Return the [X, Y] coordinate for the center point of the cell that contains the specified text.  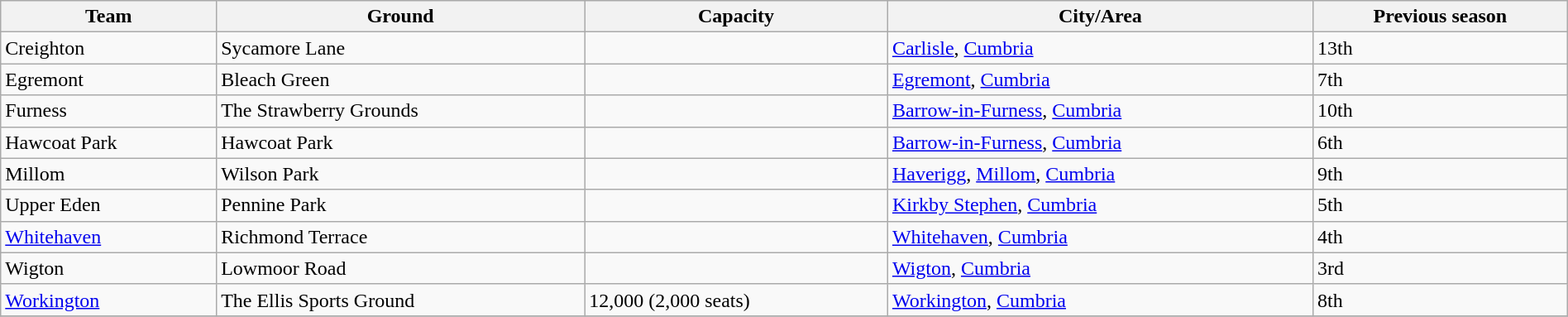
Whitehaven [109, 237]
Pennine Park [400, 205]
Workington [109, 300]
12,000 (2,000 seats) [736, 300]
Wilson Park [400, 174]
Previous season [1440, 17]
6th [1440, 142]
Upper Eden [109, 205]
Lowmoor Road [400, 268]
Team [109, 17]
5th [1440, 205]
City/Area [1100, 17]
Richmond Terrace [400, 237]
Bleach Green [400, 79]
Egremont [109, 79]
3rd [1440, 268]
Ground [400, 17]
8th [1440, 300]
Capacity [736, 17]
7th [1440, 79]
13th [1440, 48]
Wigton, Cumbria [1100, 268]
Furness [109, 111]
Sycamore Lane [400, 48]
Kirkby Stephen, Cumbria [1100, 205]
Carlisle, Cumbria [1100, 48]
Egremont, Cumbria [1100, 79]
The Strawberry Grounds [400, 111]
10th [1440, 111]
Workington, Cumbria [1100, 300]
4th [1440, 237]
Wigton [109, 268]
Haverigg, Millom, Cumbria [1100, 174]
9th [1440, 174]
Whitehaven, Cumbria [1100, 237]
The Ellis Sports Ground [400, 300]
Millom [109, 174]
Creighton [109, 48]
